From the cell containing the given text, extract its center point as [X, Y] coordinate. 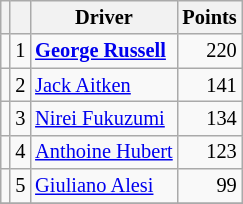
Driver [104, 17]
Jack Aitken [104, 85]
3 [20, 118]
2 [20, 85]
1 [20, 51]
Anthoine Hubert [104, 152]
Giuliano Alesi [104, 186]
George Russell [104, 51]
4 [20, 152]
99 [210, 186]
5 [20, 186]
134 [210, 118]
220 [210, 51]
Nirei Fukuzumi [104, 118]
Points [210, 17]
123 [210, 152]
141 [210, 85]
